Return the [x, y] coordinate for the center point of the cell that contains the specified text.  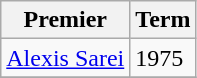
Alexis Sarei [66, 58]
Term [163, 20]
Premier [66, 20]
1975 [163, 58]
